Extract the [X, Y] coordinate from the center of the cell holding the provided text.  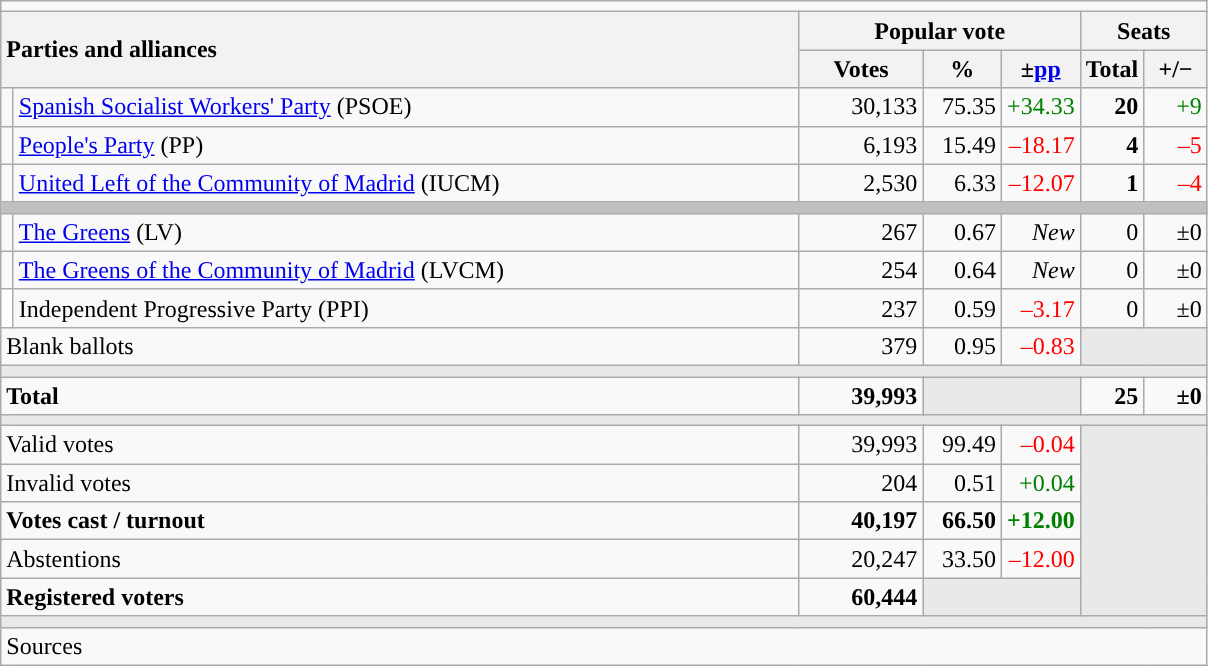
Parties and alliances [400, 50]
2,530 [861, 183]
204 [861, 483]
Invalid votes [400, 483]
+12.00 [1040, 521]
+34.33 [1040, 107]
Abstentions [400, 559]
Independent Progressive Party (PPI) [406, 308]
40,197 [861, 521]
±pp [1040, 69]
Sources [604, 646]
0.59 [962, 308]
Seats [1144, 31]
The Greens (LV) [406, 232]
–0.83 [1040, 346]
254 [861, 270]
6.33 [962, 183]
United Left of the Community of Madrid (IUCM) [406, 183]
6,193 [861, 145]
30,133 [861, 107]
Blank ballots [400, 346]
+0.04 [1040, 483]
–12.07 [1040, 183]
% [962, 69]
0.51 [962, 483]
Valid votes [400, 445]
20,247 [861, 559]
–18.17 [1040, 145]
Spanish Socialist Workers' Party (PSOE) [406, 107]
Votes cast / turnout [400, 521]
–12.00 [1040, 559]
+/− [1176, 69]
Votes [861, 69]
237 [861, 308]
15.49 [962, 145]
Popular vote [940, 31]
25 [1112, 395]
–4 [1176, 183]
0.64 [962, 270]
–3.17 [1040, 308]
1 [1112, 183]
–5 [1176, 145]
33.50 [962, 559]
379 [861, 346]
99.49 [962, 445]
People's Party (PP) [406, 145]
Registered voters [400, 597]
66.50 [962, 521]
0.95 [962, 346]
4 [1112, 145]
0.67 [962, 232]
60,444 [861, 597]
The Greens of the Community of Madrid (LVCM) [406, 270]
75.35 [962, 107]
+9 [1176, 107]
267 [861, 232]
–0.04 [1040, 445]
20 [1112, 107]
